Scan for the cell matching the given text and deliver its [X, Y] coordinate at center. 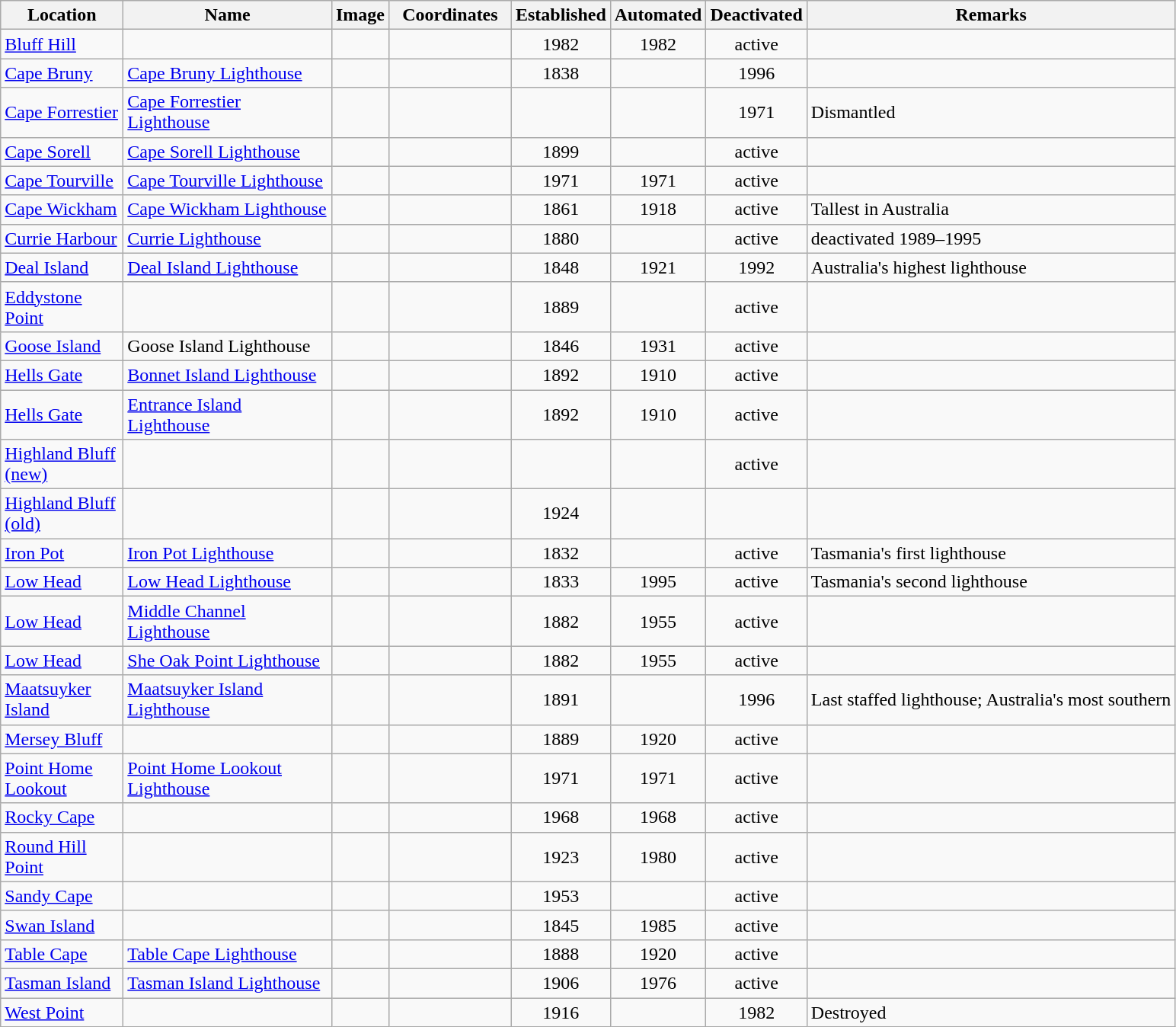
Mersey Bluff [62, 739]
1880 [561, 238]
1906 [561, 983]
Highland Bluff (old) [62, 513]
Destroyed [991, 1013]
Highland Bluff (new) [62, 465]
Maatsuyker Island Lighthouse [228, 699]
Name [228, 15]
1916 [561, 1013]
Deactivated [756, 15]
1931 [658, 346]
1976 [658, 983]
1833 [561, 582]
Table Cape Lighthouse [228, 954]
Australia's highest lighthouse [991, 267]
Established [561, 15]
Tallest in Australia [991, 210]
Middle Channel Lighthouse [228, 622]
Iron Pot Lighthouse [228, 553]
Cape Sorell [62, 152]
Currie Lighthouse [228, 238]
Tasman Island Lighthouse [228, 983]
1838 [561, 73]
1995 [658, 582]
Tasman Island [62, 983]
Iron Pot [62, 553]
Swan Island [62, 925]
1953 [561, 896]
1992 [756, 267]
Point Home Lookout Lighthouse [228, 779]
Cape Forrestier [62, 113]
Point Home Lookout [62, 779]
Cape Tourville Lighthouse [228, 181]
1923 [561, 856]
1918 [658, 210]
Dismantled [991, 113]
Bluff Hill [62, 44]
Cape Wickham [62, 210]
Bonnet Island Lighthouse [228, 375]
Location [62, 15]
1845 [561, 925]
Cape Tourville [62, 181]
Cape Wickham Lighthouse [228, 210]
Cape Sorell Lighthouse [228, 152]
1832 [561, 553]
Remarks [991, 15]
Rocky Cape [62, 817]
deactivated 1989–1995 [991, 238]
Cape Bruny Lighthouse [228, 73]
1899 [561, 152]
Tasmania's first lighthouse [991, 553]
Coordinates [449, 15]
Maatsuyker Island [62, 699]
1891 [561, 699]
Round Hill Point [62, 856]
Cape Forrestier Lighthouse [228, 113]
1861 [561, 210]
Entrance Island Lighthouse [228, 414]
Image [360, 15]
Table Cape [62, 954]
She Oak Point Lighthouse [228, 661]
1985 [658, 925]
1921 [658, 267]
Currie Harbour [62, 238]
Eddystone Point [62, 306]
1846 [561, 346]
Automated [658, 15]
Deal Island [62, 267]
1980 [658, 856]
1924 [561, 513]
1848 [561, 267]
Last staffed lighthouse; Australia's most southern [991, 699]
Goose Island [62, 346]
Deal Island Lighthouse [228, 267]
Sandy Cape [62, 896]
Cape Bruny [62, 73]
1888 [561, 954]
West Point [62, 1013]
Tasmania's second lighthouse [991, 582]
Goose Island Lighthouse [228, 346]
Low Head Lighthouse [228, 582]
